Return the [X, Y] coordinate for the center point of the cell that contains the specified text.  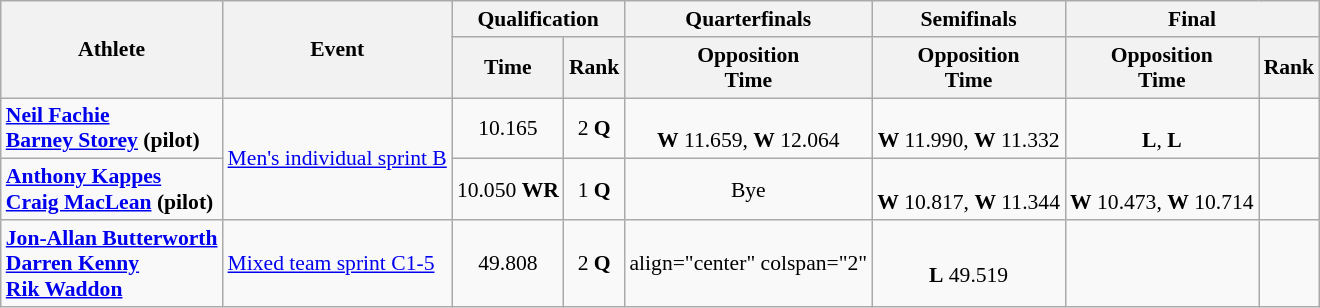
Semifinals [968, 19]
49.808 [508, 264]
W 10.817, W 11.344 [968, 190]
L 49.519 [968, 264]
W 11.659, W 12.064 [748, 128]
W 10.473, W 10.714 [1162, 190]
Anthony KappesCraig MacLean (pilot) [112, 190]
Bye [748, 190]
W 11.990, W 11.332 [968, 128]
Mixed team sprint C1-5 [338, 264]
Neil FachieBarney Storey (pilot) [112, 128]
Qualification [538, 19]
Final [1192, 19]
L, L [1162, 128]
Time [508, 68]
align="center" colspan="2" [748, 264]
Athlete [112, 50]
10.165 [508, 128]
Quarterfinals [748, 19]
Event [338, 50]
10.050 WR [508, 190]
Jon-Allan ButterworthDarren KennyRik Waddon [112, 264]
Men's individual sprint B [338, 159]
1 Q [594, 190]
